For the text-containing cell, return its midpoint in (X, Y) coordinate format. 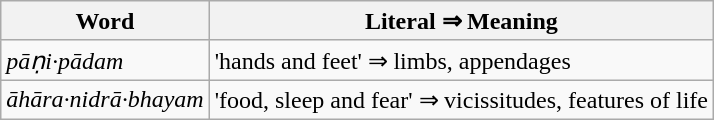
'food, sleep and fear' ⇒ vicissitudes, features of life (461, 100)
'hands and feet' ⇒ limbs, appendages (461, 60)
Literal ⇒ Meaning (461, 21)
āhāra·nidrā·bhayam (105, 100)
pāṇi·pādam (105, 60)
Word (105, 21)
